Determine the [x, y] coordinate at the center of the cell enclosing the given text.  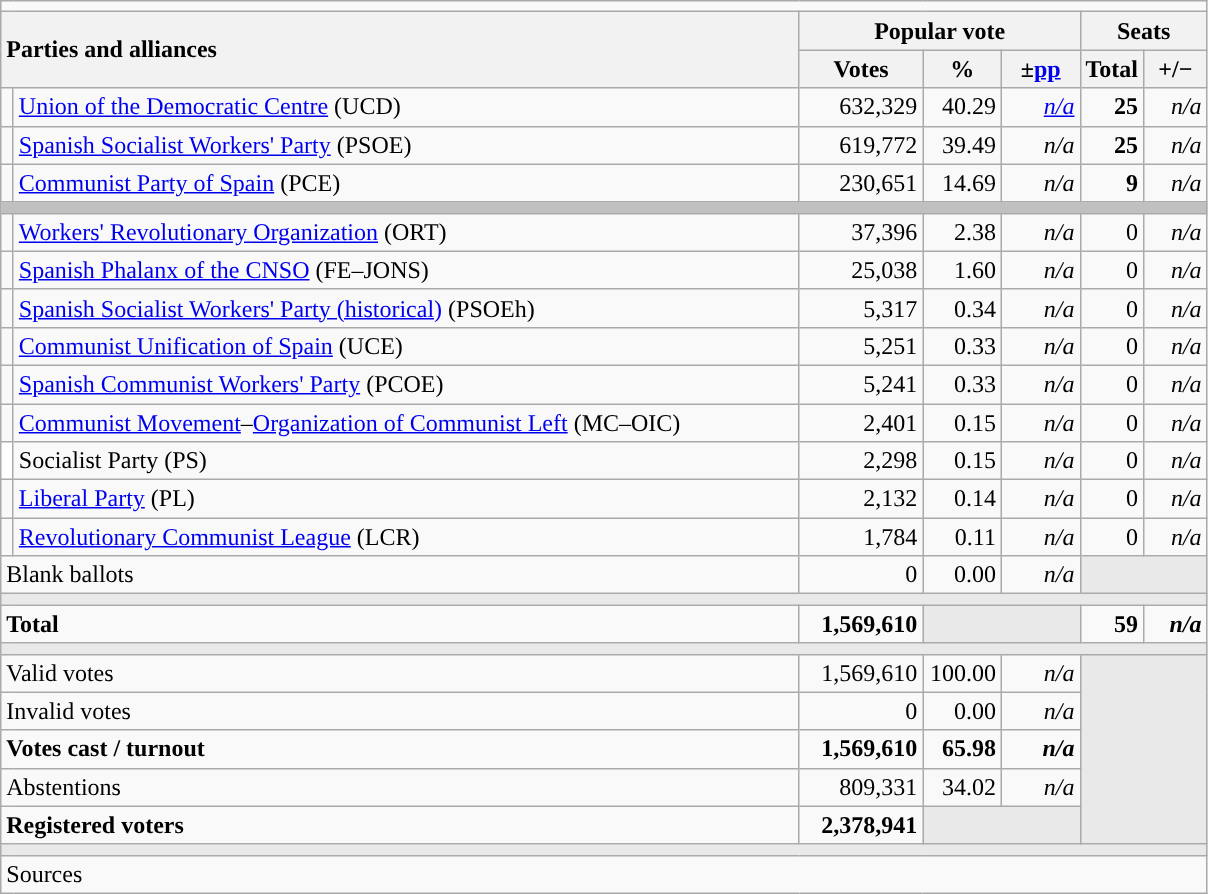
0.14 [962, 499]
37,396 [861, 232]
Communist Movement–Organization of Communist Left (MC–OIC) [406, 423]
619,772 [861, 145]
Workers' Revolutionary Organization (ORT) [406, 232]
Votes [861, 69]
Abstentions [400, 787]
1.60 [962, 270]
14.69 [962, 183]
1,784 [861, 537]
Communist Party of Spain (PCE) [406, 183]
Valid votes [400, 673]
Communist Unification of Spain (UCE) [406, 346]
Registered voters [400, 825]
2,132 [861, 499]
Spanish Socialist Workers' Party (historical) (PSOEh) [406, 308]
230,651 [861, 183]
2,401 [861, 423]
+/− [1176, 69]
Popular vote [940, 31]
34.02 [962, 787]
Spanish Socialist Workers' Party (PSOE) [406, 145]
5,251 [861, 346]
Votes cast / turnout [400, 749]
Parties and alliances [400, 50]
0.34 [962, 308]
Spanish Communist Workers' Party (PCOE) [406, 384]
809,331 [861, 787]
Liberal Party (PL) [406, 499]
Union of the Democratic Centre (UCD) [406, 107]
40.29 [962, 107]
5,317 [861, 308]
2,378,941 [861, 825]
39.49 [962, 145]
Spanish Phalanx of the CNSO (FE–JONS) [406, 270]
% [962, 69]
100.00 [962, 673]
5,241 [861, 384]
59 [1112, 624]
Invalid votes [400, 711]
632,329 [861, 107]
9 [1112, 183]
0.11 [962, 537]
Sources [604, 874]
25,038 [861, 270]
2,298 [861, 461]
65.98 [962, 749]
Revolutionary Communist League (LCR) [406, 537]
Socialist Party (PS) [406, 461]
±pp [1040, 69]
Blank ballots [400, 575]
Seats [1144, 31]
2.38 [962, 232]
